Output the [X, Y] coordinate of the center of the cell containing the given text.  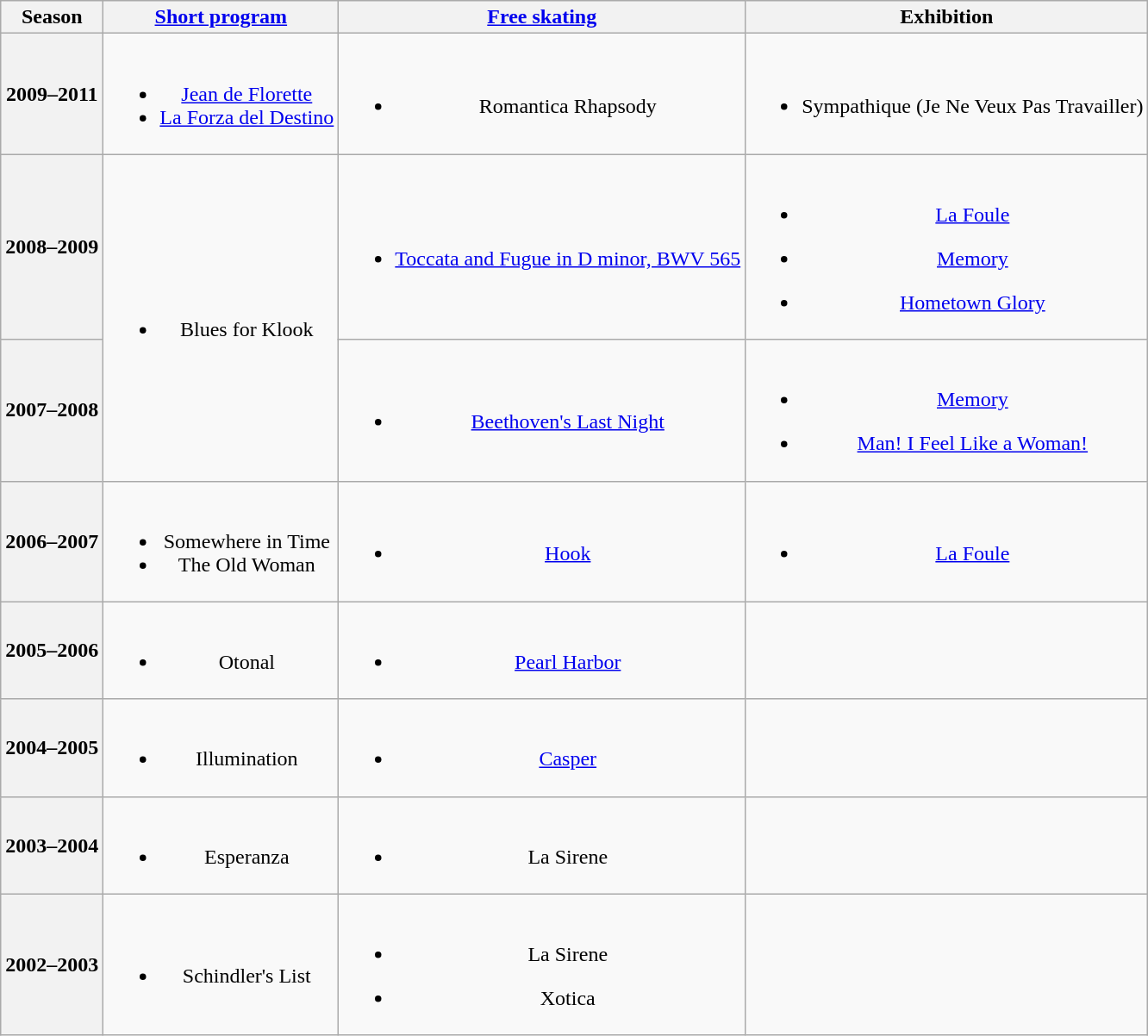
Memory Man! I Feel Like a Woman! [946, 410]
La Sirene Xotica [542, 964]
2003–2004 [52, 845]
Exhibition [946, 17]
2006–2007 [52, 541]
Esperanza [221, 845]
Short program [221, 17]
Hook [542, 541]
Blues for Klook [221, 317]
Season [52, 17]
Jean de Florette La Forza del Destino [221, 94]
Somewhere in Time The Old Woman [221, 541]
Otonal [221, 650]
2007–2008 [52, 410]
Sympathique (Je Ne Veux Pas Travailler) [946, 94]
Free skating [542, 17]
La Foule [946, 541]
2004–2005 [52, 748]
2008–2009 [52, 247]
Casper [542, 748]
Pearl Harbor [542, 650]
Romantica Rhapsody [542, 94]
La Sirene [542, 845]
La Foule Memory Hometown Glory [946, 247]
2002–2003 [52, 964]
Beethoven's Last Night [542, 410]
Schindler's List [221, 964]
2009–2011 [52, 94]
Toccata and Fugue in D minor, BWV 565 [542, 247]
2005–2006 [52, 650]
Illumination [221, 748]
